Return the (X, Y) coordinate for the center point of the cell that contains the specified text.  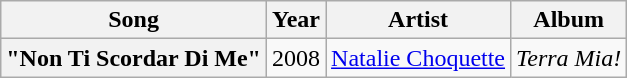
Artist (418, 20)
Year (296, 20)
Natalie Choquette (418, 58)
Terra Mia! (569, 58)
Album (569, 20)
2008 (296, 58)
"Non Ti Scordar Di Me" (134, 58)
Song (134, 20)
